Detect which cell encompasses the target text, then output its [x, y] center coordinate. 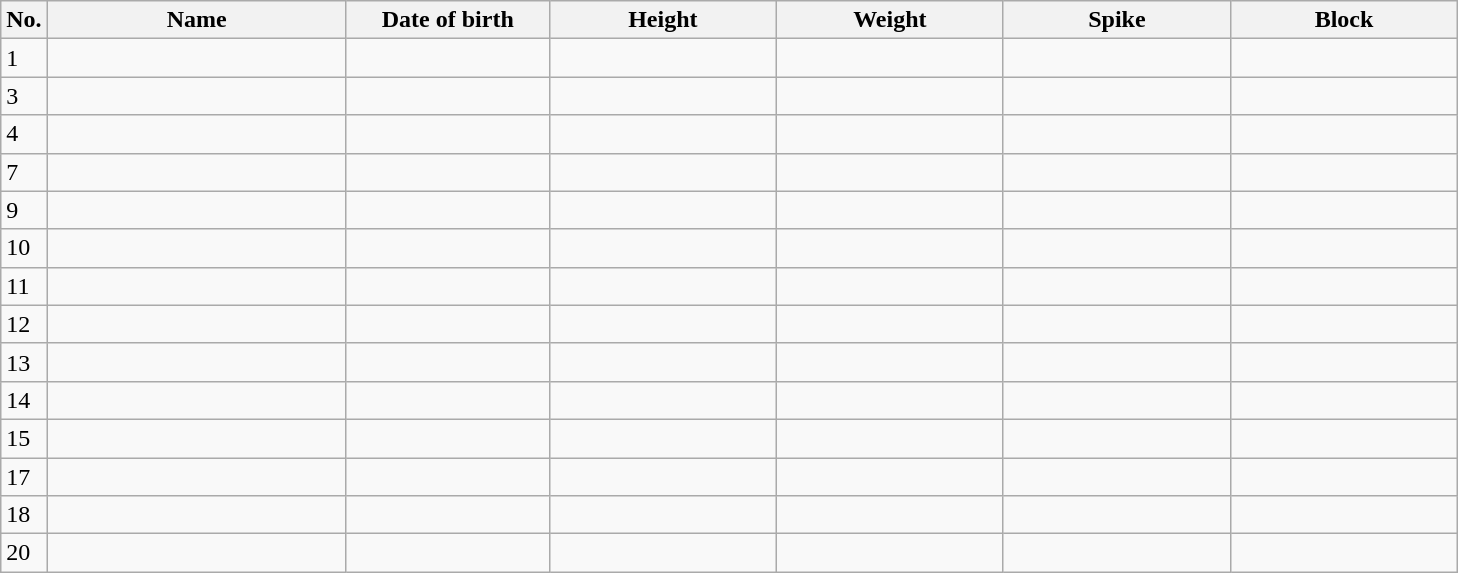
18 [24, 515]
1 [24, 58]
Height [662, 20]
Weight [890, 20]
Block [1344, 20]
11 [24, 286]
15 [24, 438]
12 [24, 324]
Date of birth [448, 20]
13 [24, 362]
Name [196, 20]
3 [24, 96]
14 [24, 400]
7 [24, 172]
10 [24, 248]
4 [24, 134]
17 [24, 477]
20 [24, 553]
No. [24, 20]
Spike [1116, 20]
9 [24, 210]
